Return the (X, Y) coordinate for the center point of the cell that contains the specified text.  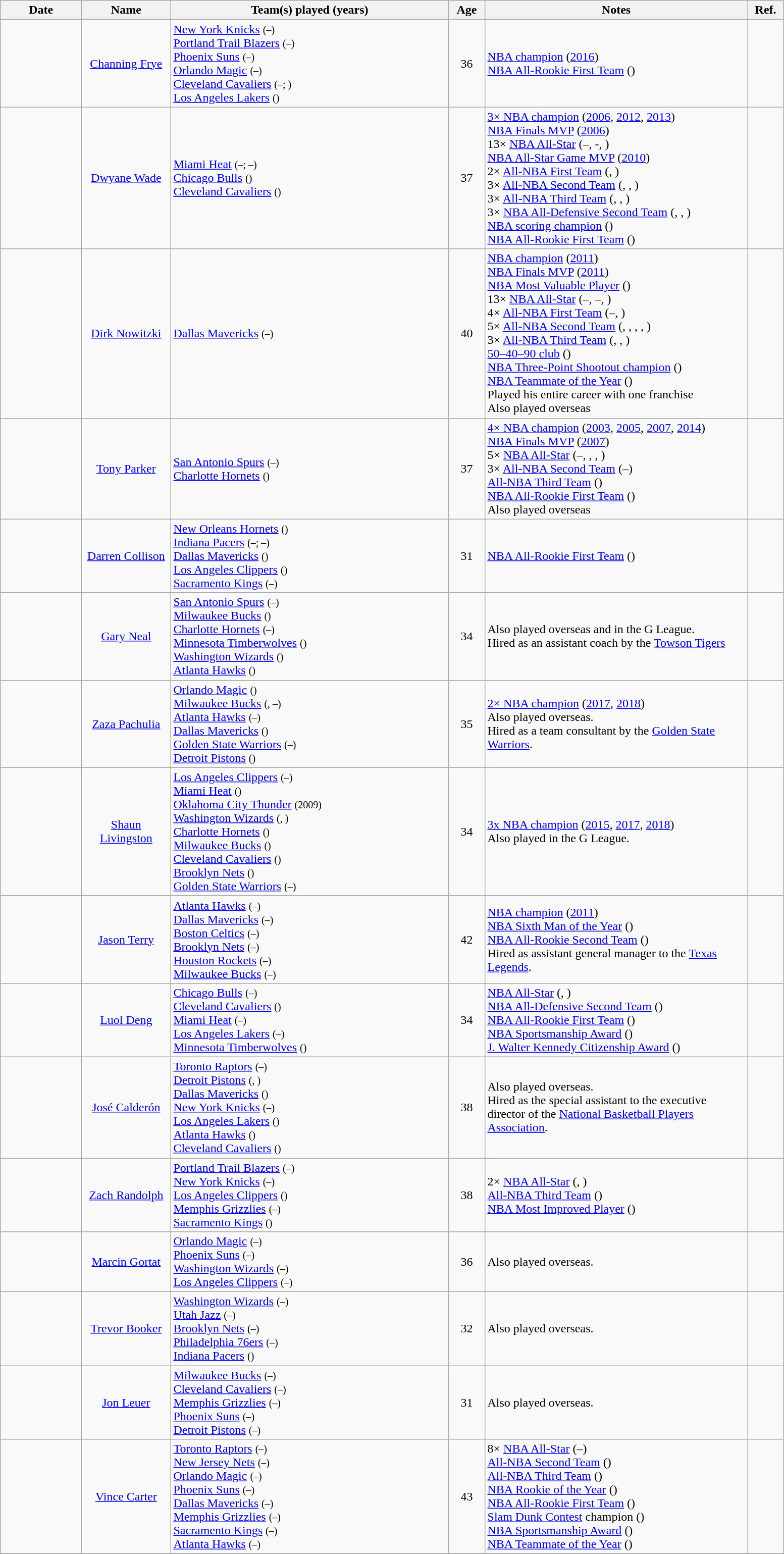
Chicago Bulls (–)Cleveland Cavaliers ()Miami Heat (–)Los Angeles Lakers (–)Minnesota Timberwolves () (310, 1020)
Notes (616, 10)
Luol Deng (126, 1020)
Trevor Booker (126, 1329)
Jason Terry (126, 939)
Toronto Raptors (–)New Jersey Nets (–)Orlando Magic (–)Phoenix Suns (–)Dallas Mavericks (–)Memphis Grizzlies (–)Sacramento Kings (–)Atlanta Hawks (–) (310, 1496)
Toronto Raptors (–)Detroit Pistons (, )Dallas Mavericks ()New York Knicks (–)Los Angeles Lakers ()Atlanta Hawks ()Cleveland Cavaliers () (310, 1107)
40 (466, 333)
Orlando Magic (–)Phoenix Suns (–)Washington Wizards (–)Los Angeles Clippers (–) (310, 1262)
Darren Collison (126, 556)
2× NBA champion (2017, 2018)Also played overseas.Hired as a team consultant by the Golden State Warriors. (616, 724)
Marcin Gortat (126, 1262)
New Orleans Hornets ()Indiana Pacers (–; –) Dallas Mavericks ()Los Angeles Clippers ()Sacramento Kings (–) (310, 556)
Date (41, 10)
José Calderón (126, 1107)
Also played overseas and in the G League.Hired as an assistant coach by the Towson Tigers (616, 636)
Jon Leuer (126, 1403)
NBA champion (2016)NBA All-Rookie First Team () (616, 64)
3x NBA champion (2015, 2017, 2018)Also played in the G League. (616, 832)
Team(s) played (years) (310, 10)
35 (466, 724)
Miami Heat (–; –)Chicago Bulls ()Cleveland Cavaliers () (310, 178)
Age (466, 10)
Zach Randolph (126, 1195)
Name (126, 10)
Ref. (765, 10)
Also played overseas.Hired as the special assistant to the executive director of the National Basketball Players Association. (616, 1107)
43 (466, 1496)
NBA All-Star (, ) NBA All-Defensive Second Team () NBA All-Rookie First Team () NBA Sportsmanship Award () J. Walter Kennedy Citizenship Award () (616, 1020)
New York Knicks (–)Portland Trail Blazers (–)Phoenix Suns (–)Orlando Magic (–)Cleveland Cavaliers (–; )Los Angeles Lakers () (310, 64)
Portland Trail Blazers (–)New York Knicks (–)Los Angeles Clippers ()Memphis Grizzlies (–)Sacramento Kings () (310, 1195)
NBA All-Rookie First Team () (616, 556)
Gary Neal (126, 636)
San Antonio Spurs (–)Charlotte Hornets () (310, 469)
42 (466, 939)
Shaun Livingston (126, 832)
Dirk Nowitzki (126, 333)
Dwyane Wade (126, 178)
NBA champion (2011) NBA Sixth Man of the Year ()NBA All-Rookie Second Team ()Hired as assistant general manager to the Texas Legends. (616, 939)
2× NBA All-Star (, )All-NBA Third Team ()NBA Most Improved Player () (616, 1195)
Orlando Magic ()Milwaukee Bucks (, –)Atlanta Hawks (–)Dallas Mavericks ()Golden State Warriors (–)Detroit Pistons () (310, 724)
Vince Carter (126, 1496)
Dallas Mavericks (–) (310, 333)
Tony Parker (126, 469)
Channing Frye (126, 64)
Atlanta Hawks (–)Dallas Mavericks (–)Boston Celtics (–)Brooklyn Nets (–)Houston Rockets (–)Milwaukee Bucks (–) (310, 939)
Washington Wizards (–)Utah Jazz (–)Brooklyn Nets (–)Philadelphia 76ers (–)Indiana Pacers () (310, 1329)
San Antonio Spurs (–)Milwaukee Bucks ()Charlotte Hornets (–)Minnesota Timberwolves ()Washington Wizards ()Atlanta Hawks () (310, 636)
32 (466, 1329)
Milwaukee Bucks (–)Cleveland Cavaliers (–)Memphis Grizzlies (–)Phoenix Suns (–)Detroit Pistons (–) (310, 1403)
Zaza Pachulia (126, 724)
